Pinpoint the cell where the given text exists, returning its (X, Y) midpoint coordinate. 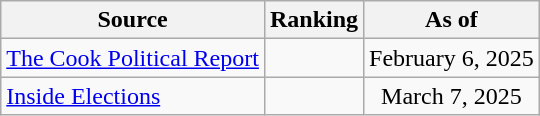
As of (452, 20)
Inside Elections (133, 96)
The Cook Political Report (133, 58)
February 6, 2025 (452, 58)
March 7, 2025 (452, 96)
Source (133, 20)
Ranking (314, 20)
